Determine the [x, y] coordinate at the center of the cell enclosing the given text.  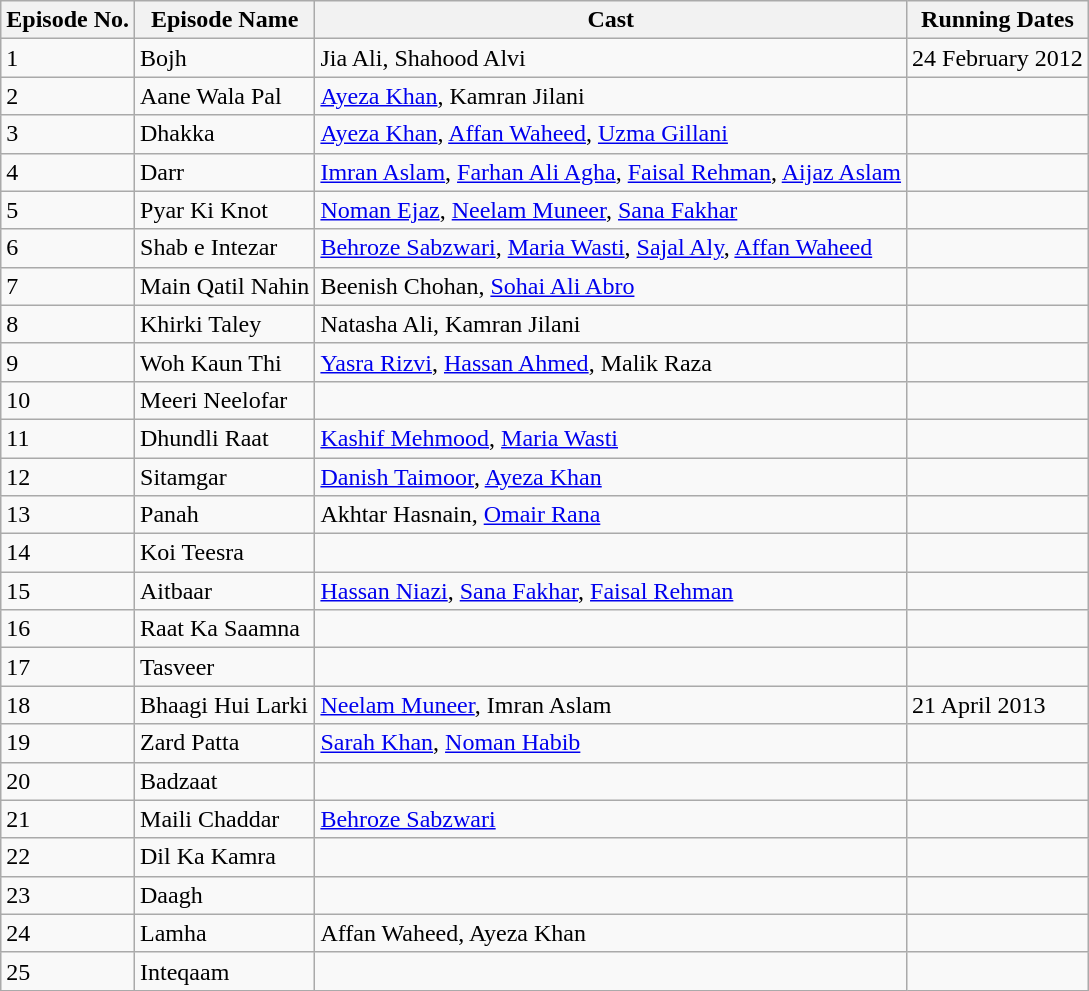
Bhaagi Hui Larki [225, 705]
Bojh [225, 58]
Meeri Neelofar [225, 400]
Dhakka [225, 134]
Running Dates [998, 20]
Jia Ali, Shahood Alvi [611, 58]
Lamha [225, 933]
16 [68, 629]
Neelam Muneer, Imran Aslam [611, 705]
Affan Waheed, Ayeza Khan [611, 933]
Ayeza Khan, Affan Waheed, Uzma Gillani [611, 134]
Dhundli Raat [225, 438]
2 [68, 96]
15 [68, 591]
Maili Chaddar [225, 819]
Aitbaar [225, 591]
23 [68, 895]
18 [68, 705]
4 [68, 172]
22 [68, 857]
Pyar Ki Knot [225, 210]
11 [68, 438]
7 [68, 286]
Raat Ka Saamna [225, 629]
8 [68, 324]
Khirki Taley [225, 324]
Dil Ka Kamra [225, 857]
20 [68, 781]
Zard Patta [225, 743]
Hassan Niazi, Sana Fakhar, Faisal Rehman [611, 591]
10 [68, 400]
Sitamgar [225, 477]
Imran Aslam, Farhan Ali Agha, Faisal Rehman, Aijaz Aslam [611, 172]
1 [68, 58]
3 [68, 134]
Panah [225, 515]
Beenish Chohan, Sohai Ali Abro [611, 286]
Koi Teesra [225, 553]
14 [68, 553]
Kashif Mehmood, Maria Wasti [611, 438]
Behroze Sabzwari, Maria Wasti, Sajal Aly, Affan Waheed [611, 248]
6 [68, 248]
24 [68, 933]
Episode Name [225, 20]
Inteqaam [225, 971]
21 [68, 819]
9 [68, 362]
Behroze Sabzwari [611, 819]
21 April 2013 [998, 705]
Ayeza Khan, Kamran Jilani [611, 96]
Main Qatil Nahin [225, 286]
24 February 2012 [998, 58]
Cast [611, 20]
Yasra Rizvi, Hassan Ahmed, Malik Raza [611, 362]
Shab e Intezar [225, 248]
17 [68, 667]
Badzaat [225, 781]
Natasha Ali, Kamran Jilani [611, 324]
25 [68, 971]
Daagh [225, 895]
19 [68, 743]
13 [68, 515]
Woh Kaun Thi [225, 362]
Akhtar Hasnain, Omair Rana [611, 515]
12 [68, 477]
Sarah Khan, Noman Habib [611, 743]
Episode No. [68, 20]
Aane Wala Pal [225, 96]
Tasveer [225, 667]
Noman Ejaz, Neelam Muneer, Sana Fakhar [611, 210]
Darr [225, 172]
5 [68, 210]
Danish Taimoor, Ayeza Khan [611, 477]
